From the cell containing the given text, extract its center point as (X, Y) coordinate. 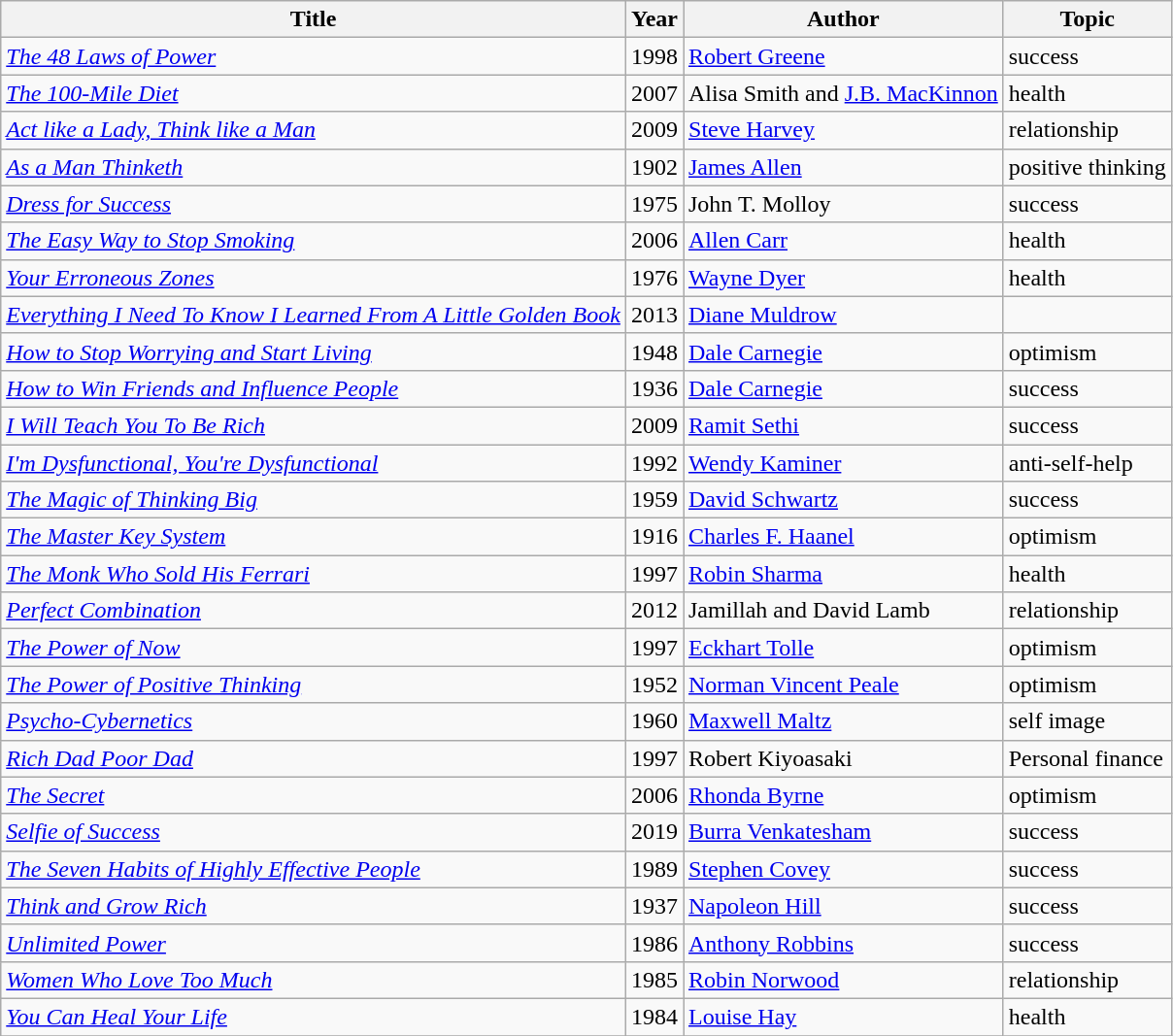
2012 (654, 611)
Everything I Need To Know I Learned From A Little Golden Book (314, 315)
1937 (654, 906)
Jamillah and David Lamb (844, 611)
Topic (1088, 19)
The Monk Who Sold His Ferrari (314, 574)
The Easy Way to Stop Smoking (314, 241)
The Power of Positive Thinking (314, 685)
2013 (654, 315)
You Can Heal Your Life (314, 1017)
Robin Sharma (844, 574)
Robin Norwood (844, 980)
1985 (654, 980)
Stephen Covey (844, 869)
The Magic of Thinking Big (314, 500)
Charles F. Haanel (844, 537)
The Power of Now (314, 648)
Women Who Love Too Much (314, 980)
1902 (654, 167)
I Will Teach You To Be Rich (314, 425)
1989 (654, 869)
Psycho-Cybernetics (314, 721)
Rhonda Byrne (844, 795)
Selfie of Success (314, 832)
John T. Molloy (844, 204)
James Allen (844, 167)
The 100-Mile Diet (314, 93)
1992 (654, 463)
Wendy Kaminer (844, 463)
1952 (654, 685)
Author (844, 19)
self image (1088, 721)
Anthony Robbins (844, 943)
Think and Grow Rich (314, 906)
1984 (654, 1017)
Napoleon Hill (844, 906)
Maxwell Maltz (844, 721)
Act like a Lady, Think like a Man (314, 130)
The 48 Laws of Power (314, 56)
The Master Key System (314, 537)
1975 (654, 204)
positive thinking (1088, 167)
Title (314, 19)
2019 (654, 832)
1959 (654, 500)
1916 (654, 537)
Unlimited Power (314, 943)
I'm Dysfunctional, You're Dysfunctional (314, 463)
Louise Hay (844, 1017)
Dress for Success (314, 204)
1936 (654, 388)
Wayne Dyer (844, 278)
How to Stop Worrying and Start Living (314, 351)
Robert Greene (844, 56)
The Secret (314, 795)
Robert Kiyoasaki (844, 758)
1960 (654, 721)
Eckhart Tolle (844, 648)
1948 (654, 351)
1998 (654, 56)
2007 (654, 93)
Personal finance (1088, 758)
As a Man Thinketh (314, 167)
Burra Venkatesham (844, 832)
David Schwartz (844, 500)
Diane Muldrow (844, 315)
1986 (654, 943)
How to Win Friends and Influence People (314, 388)
The Seven Habits of Highly Effective People (314, 869)
Norman Vincent Peale (844, 685)
Ramit Sethi (844, 425)
1976 (654, 278)
Year (654, 19)
Alisa Smith and J.B. MacKinnon (844, 93)
Rich Dad Poor Dad (314, 758)
Allen Carr (844, 241)
Steve Harvey (844, 130)
Your Erroneous Zones (314, 278)
anti-self-help (1088, 463)
Perfect Combination (314, 611)
